For the text-containing cell, return its midpoint in (X, Y) coordinate format. 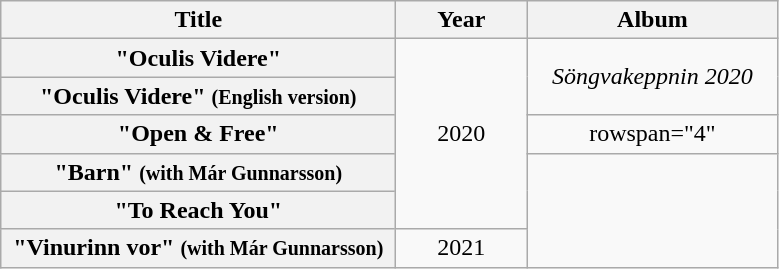
Title (198, 20)
"Barn" (with Már Gunnarsson) (198, 172)
2020 (462, 134)
rowspan="4" (652, 134)
"Vinurinn vor" (with Már Gunnarsson) (198, 248)
Söngvakeppnin 2020 (652, 77)
"Open & Free" (198, 134)
2021 (462, 248)
"Oculis Videre" (198, 58)
Album (652, 20)
"Oculis Videre" (English version) (198, 96)
"To Reach You" (198, 210)
Year (462, 20)
